From the cell containing the given text, extract its center point as [X, Y] coordinate. 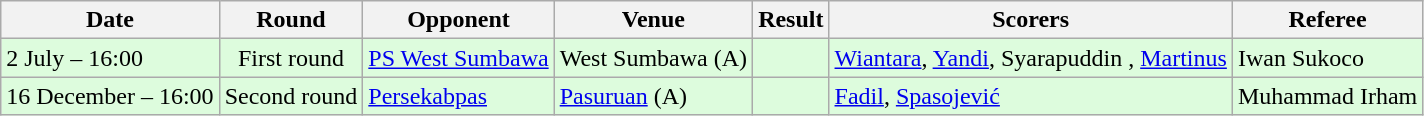
Iwan Sukoco [1327, 58]
Opponent [458, 20]
Round [291, 20]
Result [791, 20]
2 July – 16:00 [110, 58]
Venue [653, 20]
Fadil, Spasojević [1030, 96]
First round [291, 58]
Muhammad Irham [1327, 96]
Wiantara, Yandi, Syarapuddin , Martinus [1030, 58]
West Sumbawa (A) [653, 58]
Scorers [1030, 20]
Pasuruan (A) [653, 96]
16 December – 16:00 [110, 96]
Referee [1327, 20]
Date [110, 20]
Second round [291, 96]
PS West Sumbawa [458, 58]
Persekabpas [458, 96]
